Find where the given text appears and provide that cell's center as (X, Y) coordinate. 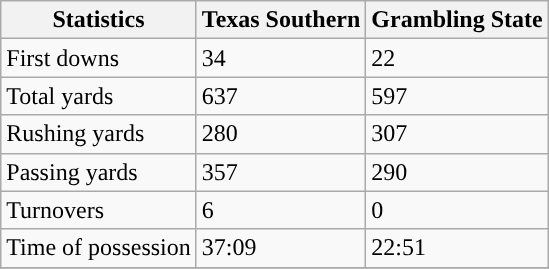
357 (281, 172)
290 (457, 172)
Grambling State (457, 20)
307 (457, 134)
First downs (99, 58)
0 (457, 210)
37:09 (281, 248)
Total yards (99, 96)
597 (457, 96)
280 (281, 134)
Turnovers (99, 210)
6 (281, 210)
22 (457, 58)
637 (281, 96)
Time of possession (99, 248)
Texas Southern (281, 20)
Statistics (99, 20)
22:51 (457, 248)
Rushing yards (99, 134)
34 (281, 58)
Passing yards (99, 172)
